Find where the given text appears and provide that cell's center as (X, Y) coordinate. 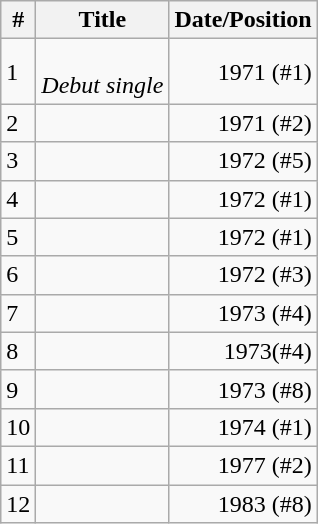
1974 (#1) (243, 427)
10 (18, 427)
12 (18, 503)
1971 (#1) (243, 72)
1983 (#8) (243, 503)
8 (18, 351)
1973(#4) (243, 351)
1 (18, 72)
11 (18, 465)
2 (18, 123)
1973 (#8) (243, 389)
1972 (#5) (243, 161)
Debut single (102, 72)
1973 (#4) (243, 313)
1971 (#2) (243, 123)
1977 (#2) (243, 465)
Title (102, 20)
3 (18, 161)
4 (18, 199)
Date/Position (243, 20)
7 (18, 313)
# (18, 20)
6 (18, 275)
1972 (#3) (243, 275)
5 (18, 237)
9 (18, 389)
